Determine the (x, y) coordinate at the center of the cell enclosing the given text.  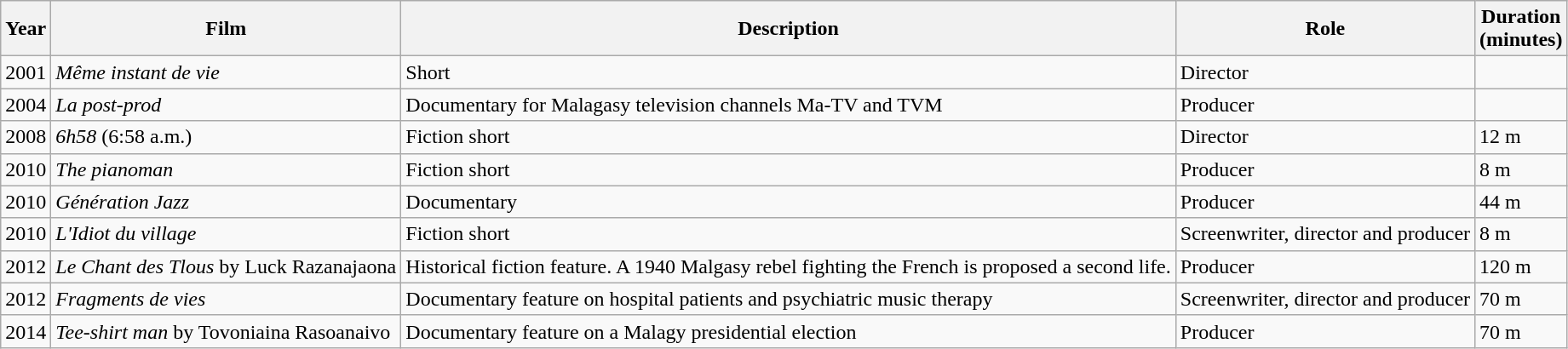
6h58 (6:58 a.m.) (227, 137)
L'Idiot du village (227, 234)
Le Chant des Tlous by Luck Razanajaona (227, 266)
Même instant de vie (227, 72)
Documentary for Malagasy television channels Ma-TV and TVM (789, 105)
Fragments de vies (227, 299)
Documentary feature on a Malagy presidential election (789, 331)
12 m (1521, 137)
Documentary (789, 202)
The pianoman (227, 169)
44 m (1521, 202)
Film (227, 29)
Documentary feature on hospital patients and psychiatric music therapy (789, 299)
Year (26, 29)
Tee-shirt man by Tovoniaina Rasoanaivo (227, 331)
2014 (26, 331)
2008 (26, 137)
2004 (26, 105)
120 m (1521, 266)
Génération Jazz (227, 202)
Role (1325, 29)
Duration(minutes) (1521, 29)
Short (789, 72)
Historical fiction feature. A 1940 Malgasy rebel fighting the French is proposed a second life. (789, 266)
Description (789, 29)
2001 (26, 72)
La post-prod (227, 105)
